Find where the given text appears and provide that cell's center as (x, y) coordinate. 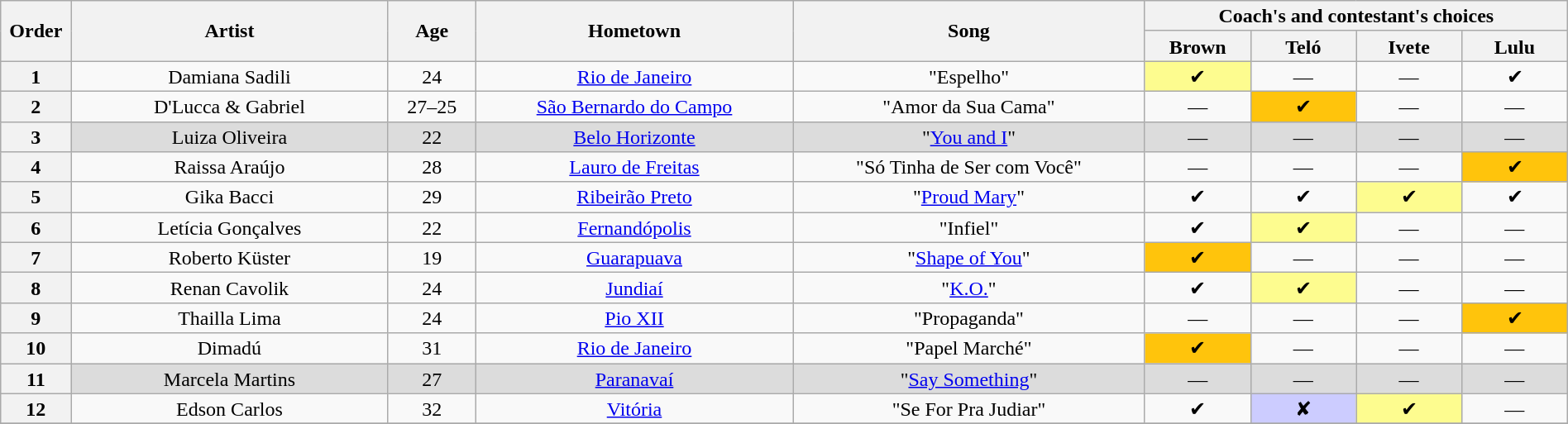
Fernandópolis (633, 228)
27–25 (432, 106)
Age (432, 31)
Marcela Martins (230, 379)
Damiana Sadili (230, 76)
"Papel Marché" (969, 349)
Artist (230, 31)
Dimadú (230, 349)
Ivete (1409, 46)
28 (432, 167)
19 (432, 258)
"Propaganda" (969, 317)
Coach's and contestant's choices (1356, 17)
31 (432, 349)
29 (432, 197)
Song (969, 31)
Letícia Gonçalves (230, 228)
Hometown (633, 31)
Lulu (1514, 46)
Luiza Oliveira (230, 137)
4 (36, 167)
D'Lucca & Gabriel (230, 106)
Vitória (633, 408)
Raissa Araújo (230, 167)
9 (36, 317)
"Proud Mary" (969, 197)
Paranavaí (633, 379)
"Espelho" (969, 76)
1 (36, 76)
6 (36, 228)
11 (36, 379)
3 (36, 137)
Gika Bacci (230, 197)
Edson Carlos (230, 408)
32 (432, 408)
Renan Cavolik (230, 288)
Pio XII (633, 317)
Jundiaí (633, 288)
7 (36, 258)
Thailla Lima (230, 317)
"Say Something" (969, 379)
Order (36, 31)
2 (36, 106)
Guarapuava (633, 258)
5 (36, 197)
10 (36, 349)
Ribeirão Preto (633, 197)
"Só Tinha de Ser com Você" (969, 167)
"Amor da Sua Cama" (969, 106)
8 (36, 288)
"Shape of You" (969, 258)
Roberto Küster (230, 258)
"You and I" (969, 137)
"Se For Pra Judiar" (969, 408)
Lauro de Freitas (633, 167)
✘ (1303, 408)
Teló (1303, 46)
"Infiel" (969, 228)
27 (432, 379)
"K.O." (969, 288)
Brown (1198, 46)
12 (36, 408)
Belo Horizonte (633, 137)
São Bernardo do Campo (633, 106)
